Capture the cell that displays the provided text and extract its [X, Y] central coordinate. 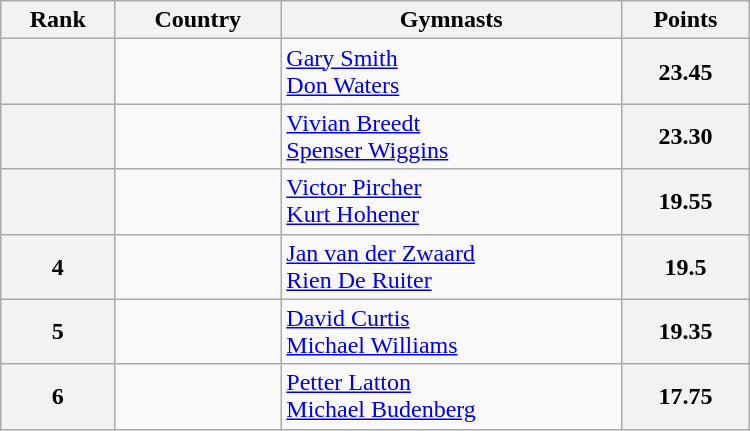
Country [198, 20]
Gary Smith Don Waters [452, 72]
19.55 [686, 202]
17.75 [686, 396]
Rank [58, 20]
Gymnasts [452, 20]
23.45 [686, 72]
6 [58, 396]
David Curtis Michael Williams [452, 332]
Points [686, 20]
Victor Pircher Kurt Hohener [452, 202]
4 [58, 266]
Petter Latton Michael Budenberg [452, 396]
Jan van der Zwaard Rien De Ruiter [452, 266]
19.5 [686, 266]
Vivian Breedt Spenser Wiggins [452, 136]
23.30 [686, 136]
5 [58, 332]
19.35 [686, 332]
